Output the [x, y] coordinate of the center of the cell containing the given text.  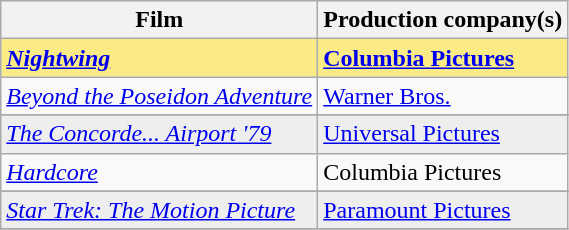
Nightwing [160, 58]
Star Trek: The Motion Picture [160, 210]
Film [160, 20]
Warner Bros. [443, 96]
Universal Pictures [443, 134]
Paramount Pictures [443, 210]
Production company(s) [443, 20]
The Concorde... Airport '79 [160, 134]
Hardcore [160, 172]
Beyond the Poseidon Adventure [160, 96]
